Return the (x, y) coordinate for the center point of the cell that contains the specified text.  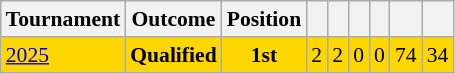
Tournament (63, 19)
Position (264, 19)
1st (264, 55)
2025 (63, 55)
Outcome (173, 19)
34 (438, 55)
74 (406, 55)
Qualified (173, 55)
